Return [x, y] of the center of cell containing provided text 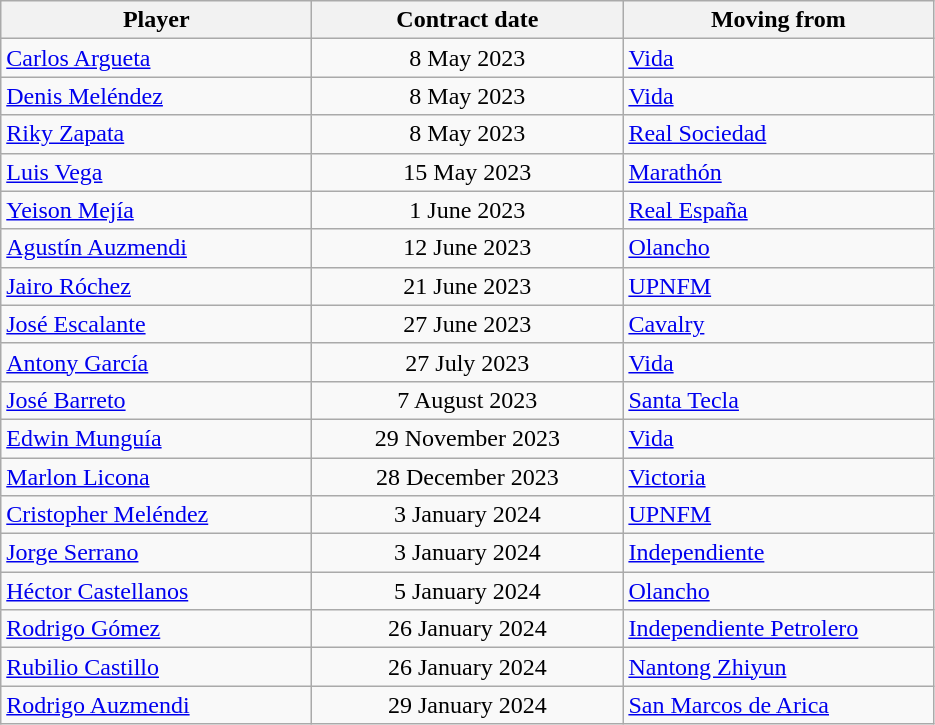
Jorge Serrano [156, 553]
7 August 2023 [468, 400]
Antony García [156, 362]
Victoria [778, 477]
28 December 2023 [468, 477]
Independiente [778, 553]
José Barreto [156, 400]
Edwin Munguía [156, 438]
Yeison Mejía [156, 210]
29 January 2024 [468, 705]
Riky Zapata [156, 134]
Santa Tecla [778, 400]
27 July 2023 [468, 362]
Luis Vega [156, 172]
Agustín Auzmendi [156, 248]
Cristopher Meléndez [156, 515]
1 June 2023 [468, 210]
5 January 2024 [468, 591]
Marlon Licona [156, 477]
29 November 2023 [468, 438]
Independiente Petrolero [778, 629]
Rubilio Castillo [156, 667]
21 June 2023 [468, 286]
San Marcos de Arica [778, 705]
12 June 2023 [468, 248]
Héctor Castellanos [156, 591]
Rodrigo Auzmendi [156, 705]
Carlos Argueta [156, 58]
Rodrigo Gómez [156, 629]
15 May 2023 [468, 172]
Denis Meléndez [156, 96]
Player [156, 20]
Real Sociedad [778, 134]
27 June 2023 [468, 324]
Cavalry [778, 324]
Jairo Róchez [156, 286]
Real España [778, 210]
Marathón [778, 172]
Contract date [468, 20]
Nantong Zhiyun [778, 667]
José Escalante [156, 324]
Moving from [778, 20]
